Locate the cell with the specified text and output its (x, y) center coordinate. 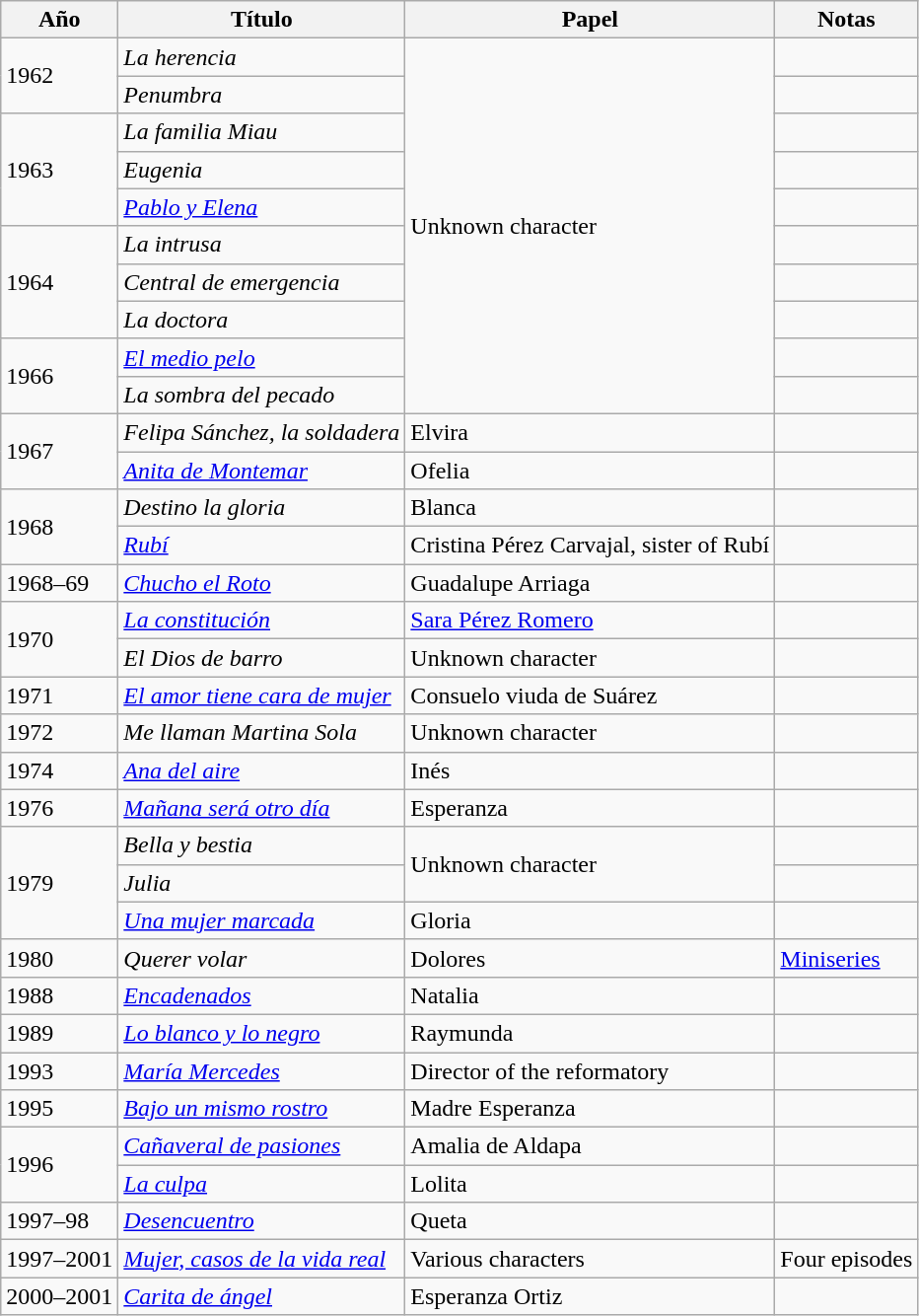
Mañana será otro día (262, 808)
Ofelia (590, 471)
1979 (59, 883)
Cañaveral de pasiones (262, 1146)
Consuelo viuda de Suárez (590, 695)
Four episodes (846, 1259)
Blanca (590, 508)
Bella y bestia (262, 845)
1968 (59, 527)
Central de emergencia (262, 282)
1971 (59, 695)
Título (262, 20)
Raymunda (590, 1033)
La doctora (262, 320)
Lo blanco y lo negro (262, 1033)
1980 (59, 958)
Cristina Pérez Carvajal, sister of Rubí (590, 546)
1996 (59, 1165)
Various characters (590, 1259)
Eugenia (262, 170)
Papel (590, 20)
Esperanza (590, 808)
Mujer, casos de la vida real (262, 1259)
La culpa (262, 1184)
Julia (262, 883)
Notas (846, 20)
1967 (59, 451)
1966 (59, 376)
Penumbra (262, 95)
1976 (59, 808)
La constitución (262, 621)
El Dios de barro (262, 658)
Miniseries (846, 958)
Pablo y Elena (262, 207)
1997–2001 (59, 1259)
Una mujer marcada (262, 920)
1972 (59, 733)
Felipa Sánchez, la soldadera (262, 432)
1993 (59, 1070)
Encadenados (262, 995)
Elvira (590, 432)
1989 (59, 1033)
Bajo un mismo rostro (262, 1109)
Anita de Montemar (262, 471)
Carita de ángel (262, 1296)
La familia Miau (262, 132)
Queta (590, 1221)
1974 (59, 770)
1988 (59, 995)
Sara Pérez Romero (590, 621)
Madre Esperanza (590, 1109)
Me llaman Martina Sola (262, 733)
María Mercedes (262, 1070)
Desencuentro (262, 1221)
1962 (59, 76)
Director of the reformatory (590, 1070)
1997–98 (59, 1221)
Esperanza Ortiz (590, 1296)
La herencia (262, 57)
Ana del aire (262, 770)
Inés (590, 770)
Destino la gloria (262, 508)
1964 (59, 282)
1968–69 (59, 583)
Guadalupe Arriaga (590, 583)
Gloria (590, 920)
Año (59, 20)
Querer volar (262, 958)
1970 (59, 639)
El amor tiene cara de mujer (262, 695)
1963 (59, 170)
1995 (59, 1109)
Rubí (262, 546)
Lolita (590, 1184)
La intrusa (262, 245)
2000–2001 (59, 1296)
Natalia (590, 995)
Amalia de Aldapa (590, 1146)
Dolores (590, 958)
La sombra del pecado (262, 395)
El medio pelo (262, 357)
Chucho el Roto (262, 583)
